Determine the [X, Y] coordinate at the center of the cell enclosing the given text.  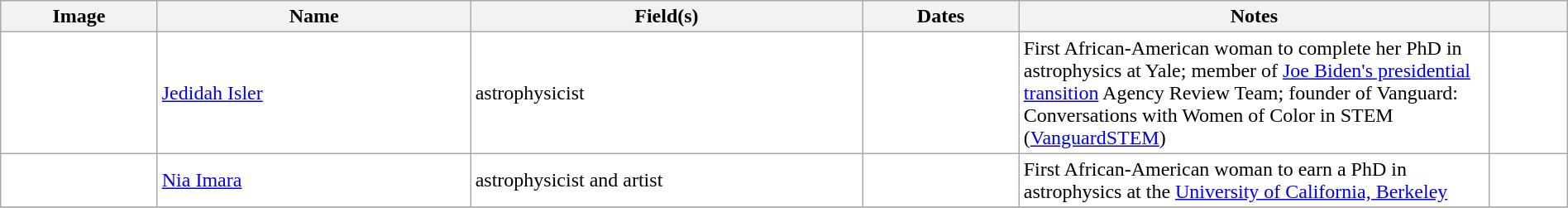
First African-American woman to earn a PhD in astrophysics at the University of California, Berkeley [1254, 181]
Notes [1254, 17]
Nia Imara [314, 181]
astrophysicist [667, 93]
astrophysicist and artist [667, 181]
Image [79, 17]
Field(s) [667, 17]
Name [314, 17]
Jedidah Isler [314, 93]
Dates [941, 17]
